Locate the cell with the specified text and output its (X, Y) center coordinate. 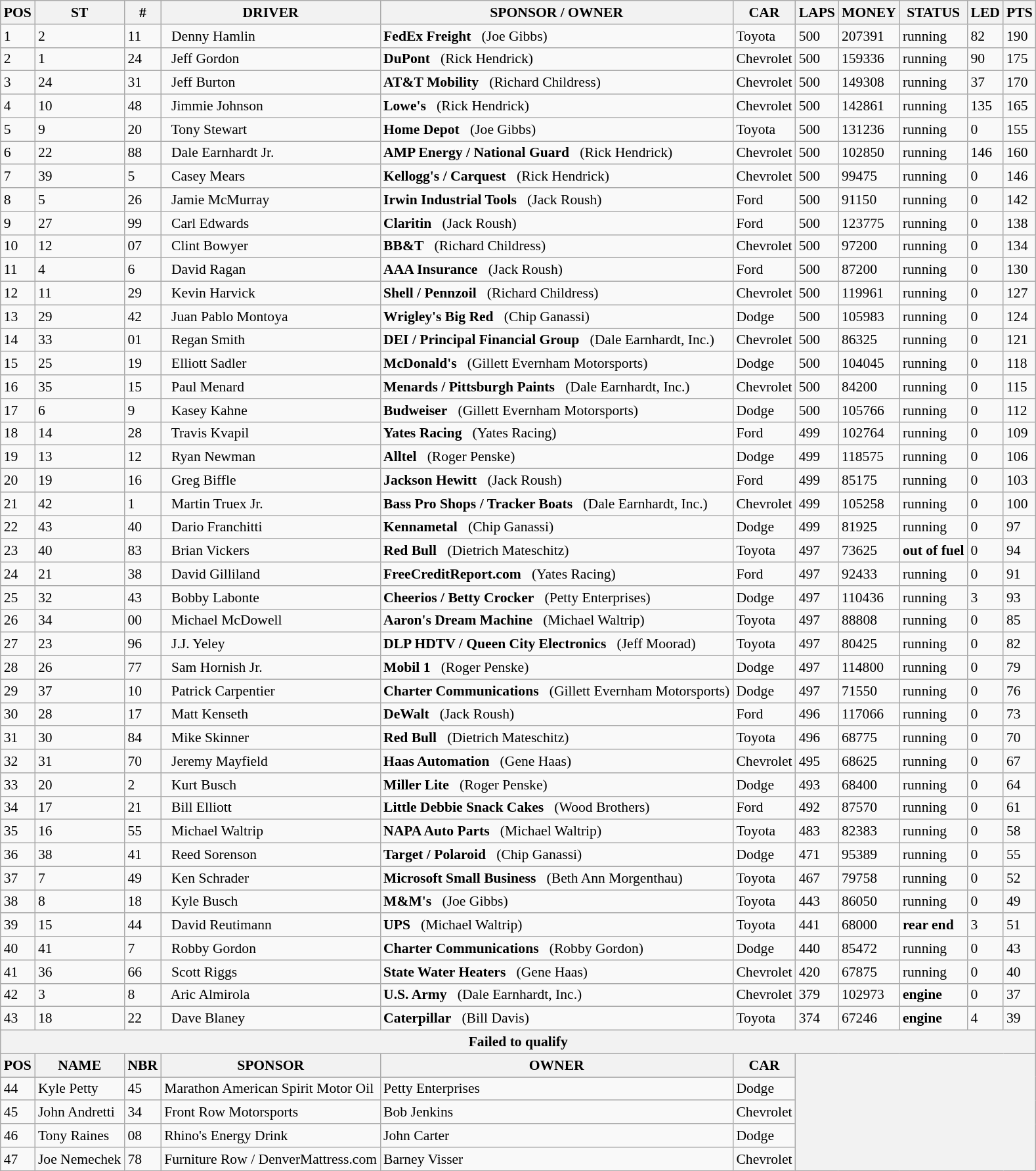
Kevin Harvick (270, 294)
01 (142, 340)
Brian Vickers (270, 551)
DEI / Principal Financial Group (Dale Earnhardt, Inc.) (557, 340)
118575 (869, 457)
420 (817, 972)
SPONSOR (270, 1065)
Kyle Busch (270, 902)
Denny Hamlin (270, 36)
Budweiser (Gillett Evernham Motorsports) (557, 410)
Home Depot (Joe Gibbs) (557, 129)
68625 (869, 761)
Mike Skinner (270, 738)
Kasey Kahne (270, 410)
Jamie McMurray (270, 200)
Regan Smith (270, 340)
Furniture Row / DenverMattress.com (270, 1159)
58 (1020, 831)
Jeremy Mayfield (270, 761)
440 (817, 948)
Jeff Burton (270, 83)
61 (1020, 808)
Marathon American Spirit Motor Oil (270, 1089)
102764 (869, 433)
47 (18, 1159)
Ryan Newman (270, 457)
165 (1020, 106)
91 (1020, 574)
M&M's (Joe Gibbs) (557, 902)
92433 (869, 574)
207391 (869, 36)
Rhino's Energy Drink (270, 1136)
87570 (869, 808)
DRIVER (270, 12)
STATUS (934, 12)
102850 (869, 153)
AAA Insurance (Jack Roush) (557, 270)
Tony Raines (80, 1136)
88 (142, 153)
David Ragan (270, 270)
Target / Polaroid (Chip Ganassi) (557, 855)
Aric Almirola (270, 995)
LAPS (817, 12)
Mobil 1 (Roger Penske) (557, 668)
67 (1020, 761)
175 (1020, 59)
492 (817, 808)
David Gilliland (270, 574)
Cheerios / Betty Crocker (Petty Enterprises) (557, 598)
110436 (869, 598)
Barney Visser (557, 1159)
115 (1020, 387)
Martin Truex Jr. (270, 504)
142861 (869, 106)
# (142, 12)
114800 (869, 668)
AMP Energy / National Guard (Rick Hendrick) (557, 153)
66 (142, 972)
Greg Biffle (270, 481)
93 (1020, 598)
83 (142, 551)
Carl Edwards (270, 223)
Elliott Sadler (270, 364)
86325 (869, 340)
118 (1020, 364)
85 (1020, 621)
Kennametal (Chip Ganassi) (557, 527)
97200 (869, 246)
190 (1020, 36)
Robby Gordon (270, 948)
OWNER (557, 1065)
79758 (869, 878)
138 (1020, 223)
105258 (869, 504)
379 (817, 995)
102973 (869, 995)
374 (817, 1019)
Menards / Pittsburgh Paints (Dale Earnhardt, Inc.) (557, 387)
493 (817, 785)
McDonald's (Gillett Evernham Motorsports) (557, 364)
NAPA Auto Parts (Michael Waltrip) (557, 831)
91150 (869, 200)
Jimmie Johnson (270, 106)
07 (142, 246)
84200 (869, 387)
08 (142, 1136)
94 (1020, 551)
79 (1020, 668)
67875 (869, 972)
73625 (869, 551)
109 (1020, 433)
Michael McDowell (270, 621)
J.J. Yeley (270, 644)
Travis Kvapil (270, 433)
Kurt Busch (270, 785)
112 (1020, 410)
90 (985, 59)
443 (817, 902)
David Reutimann (270, 925)
103 (1020, 481)
AT&T Mobility (Richard Childress) (557, 83)
106 (1020, 457)
121 (1020, 340)
Tony Stewart (270, 129)
Bobby Labonte (270, 598)
127 (1020, 294)
Jackson Hewitt (Jack Roush) (557, 481)
Casey Mears (270, 177)
Irwin Industrial Tools (Jack Roush) (557, 200)
99 (142, 223)
155 (1020, 129)
Alltel (Roger Penske) (557, 457)
FedEx Freight (Joe Gibbs) (557, 36)
Dario Franchitti (270, 527)
Kellogg's / Carquest (Rick Hendrick) (557, 177)
NBR (142, 1065)
99475 (869, 177)
87200 (869, 270)
159336 (869, 59)
Sam Hornish Jr. (270, 668)
85175 (869, 481)
SPONSOR / OWNER (557, 12)
119961 (869, 294)
71550 (869, 691)
Miller Lite (Roger Penske) (557, 785)
Clint Bowyer (270, 246)
MONEY (869, 12)
out of fuel (934, 551)
467 (817, 878)
Front Row Motorsports (270, 1113)
97 (1020, 527)
John Carter (557, 1136)
Yates Racing (Yates Racing) (557, 433)
00 (142, 621)
85472 (869, 948)
Dave Blaney (270, 1019)
68400 (869, 785)
Joe Nemechek (80, 1159)
Matt Kenseth (270, 715)
Little Debbie Snack Cakes (Wood Brothers) (557, 808)
UPS (Michael Waltrip) (557, 925)
100 (1020, 504)
46 (18, 1136)
Jeff Gordon (270, 59)
Juan Pablo Montoya (270, 317)
96 (142, 644)
105766 (869, 410)
Kyle Petty (80, 1089)
88808 (869, 621)
Paul Menard (270, 387)
471 (817, 855)
76 (1020, 691)
Charter Communications (Gillett Evernham Motorsports) (557, 691)
130 (1020, 270)
123775 (869, 223)
Bill Elliott (270, 808)
105983 (869, 317)
Petty Enterprises (557, 1089)
64 (1020, 785)
NAME (80, 1065)
Microsoft Small Business (Beth Ann Morgenthau) (557, 878)
160 (1020, 153)
LED (985, 12)
Scott Riggs (270, 972)
84 (142, 738)
135 (985, 106)
BB&T (Richard Childress) (557, 246)
52 (1020, 878)
Wrigley's Big Red (Chip Ganassi) (557, 317)
Charter Communications (Robby Gordon) (557, 948)
Caterpillar (Bill Davis) (557, 1019)
John Andretti (80, 1113)
131236 (869, 129)
U.S. Army (Dale Earnhardt, Inc.) (557, 995)
82383 (869, 831)
95389 (869, 855)
Ken Schrader (270, 878)
86050 (869, 902)
117066 (869, 715)
441 (817, 925)
Claritin (Jack Roush) (557, 223)
PTS (1020, 12)
51 (1020, 925)
134 (1020, 246)
80425 (869, 644)
Reed Sorenson (270, 855)
Bass Pro Shops / Tracker Boats (Dale Earnhardt, Inc.) (557, 504)
78 (142, 1159)
Shell / Pennzoil (Richard Childress) (557, 294)
DuPont (Rick Hendrick) (557, 59)
68000 (869, 925)
DeWalt (Jack Roush) (557, 715)
67246 (869, 1019)
Haas Automation (Gene Haas) (557, 761)
77 (142, 668)
170 (1020, 83)
Dale Earnhardt Jr. (270, 153)
rear end (934, 925)
495 (817, 761)
Michael Waltrip (270, 831)
124 (1020, 317)
Lowe's (Rick Hendrick) (557, 106)
48 (142, 106)
104045 (869, 364)
73 (1020, 715)
Patrick Carpentier (270, 691)
142 (1020, 200)
68775 (869, 738)
FreeCreditReport.com (Yates Racing) (557, 574)
Failed to qualify (519, 1042)
Bob Jenkins (557, 1113)
483 (817, 831)
DLP HDTV / Queen City Electronics (Jeff Moorad) (557, 644)
81925 (869, 527)
State Water Heaters (Gene Haas) (557, 972)
Aaron's Dream Machine (Michael Waltrip) (557, 621)
ST (80, 12)
149308 (869, 83)
